Capture the cell that displays the provided text and extract its (x, y) central coordinate. 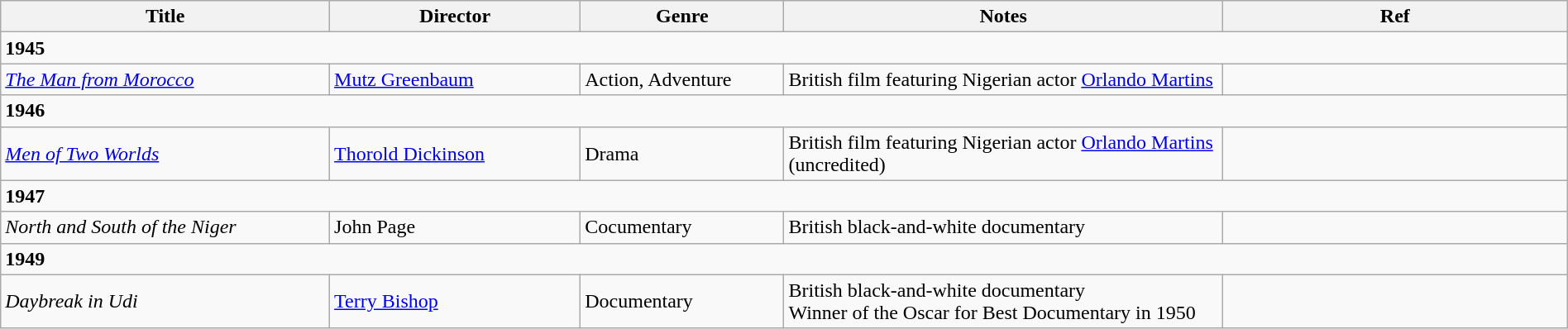
Documentary (682, 301)
Cocumentary (682, 227)
John Page (455, 227)
Thorold Dickinson (455, 154)
Action, Adventure (682, 79)
North and South of the Niger (165, 227)
Terry Bishop (455, 301)
British black-and-white documentary (1003, 227)
The Man from Morocco (165, 79)
Notes (1003, 17)
1946 (784, 111)
1947 (784, 196)
Daybreak in Udi (165, 301)
1945 (784, 48)
Title (165, 17)
Men of Two Worlds (165, 154)
1949 (784, 259)
British film featuring Nigerian actor Orlando Martins (1003, 79)
Genre (682, 17)
Drama (682, 154)
Ref (1394, 17)
British black-and-white documentaryWinner of the Oscar for Best Documentary in 1950 (1003, 301)
Director (455, 17)
Mutz Greenbaum (455, 79)
British film featuring Nigerian actor Orlando Martins (uncredited) (1003, 154)
